Provide the (X, Y) coordinate of the cell's center where the given text is located.  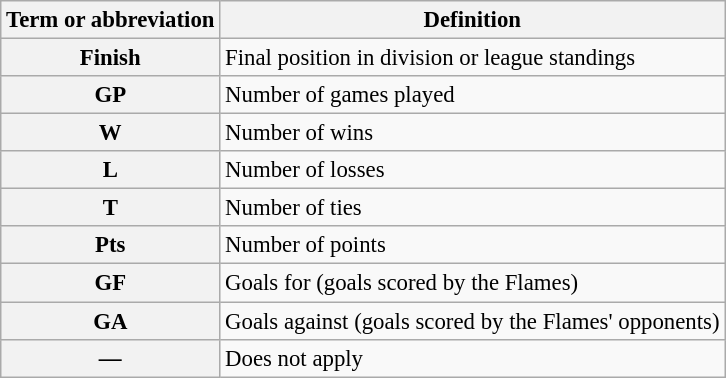
Goals for (goals scored by the Flames) (472, 283)
Number of points (472, 245)
T (110, 208)
Goals against (goals scored by the Flames' opponents) (472, 321)
Does not apply (472, 358)
Definition (472, 20)
Final position in division or league standings (472, 58)
GA (110, 321)
L (110, 170)
Number of wins (472, 133)
Number of ties (472, 208)
GF (110, 283)
Pts (110, 245)
Number of games played (472, 95)
— (110, 358)
Number of losses (472, 170)
GP (110, 95)
Finish (110, 58)
Term or abbreviation (110, 20)
W (110, 133)
